Locate the cell with the specified text and output its (x, y) center coordinate. 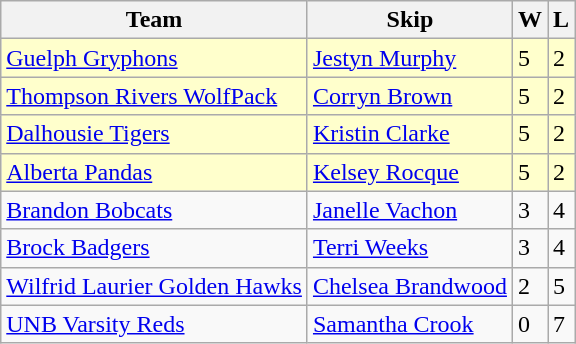
Guelph Gryphons (154, 58)
Skip (410, 20)
Wilfrid Laurier Golden Hawks (154, 286)
Samantha Crook (410, 324)
Chelsea Brandwood (410, 286)
Janelle Vachon (410, 210)
Corryn Brown (410, 96)
UNB Varsity Reds (154, 324)
Terri Weeks (410, 248)
Kristin Clarke (410, 134)
Alberta Pandas (154, 172)
7 (562, 324)
Jestyn Murphy (410, 58)
Team (154, 20)
Kelsey Rocque (410, 172)
L (562, 20)
W (530, 20)
Brandon Bobcats (154, 210)
Dalhousie Tigers (154, 134)
Brock Badgers (154, 248)
Thompson Rivers WolfPack (154, 96)
0 (530, 324)
